Find where the given text appears and provide that cell's center as [X, Y] coordinate. 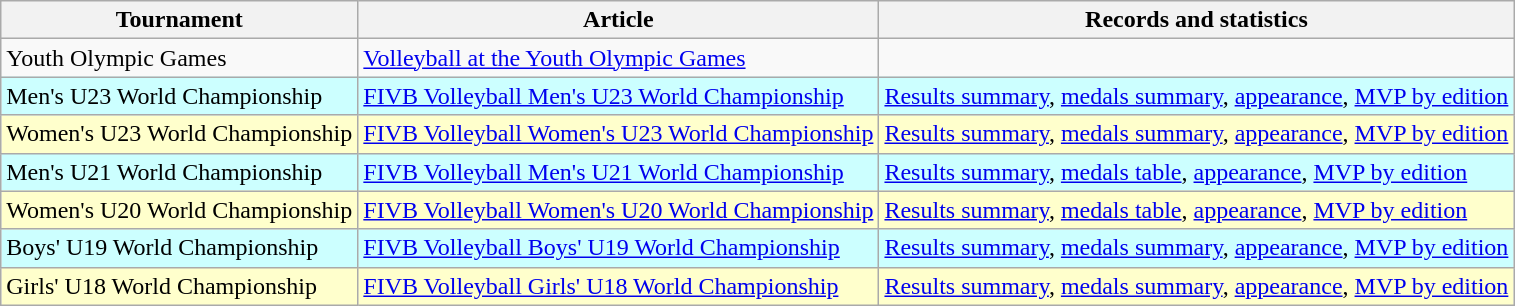
FIVB Volleyball Men's U23 World Championship [618, 96]
Women's U23 World Championship [180, 134]
Men's U21 World Championship [180, 172]
Tournament [180, 20]
FIVB Volleyball Men's U21 World Championship [618, 172]
Girls' U18 World Championship [180, 286]
FIVB Volleyball Women's U23 World Championship [618, 134]
Records and statistics [1196, 20]
Boys' U19 World Championship [180, 248]
Men's U23 World Championship [180, 96]
Women's U20 World Championship [180, 210]
FIVB Volleyball Boys' U19 World Championship [618, 248]
Youth Olympic Games [180, 58]
FIVB Volleyball Women's U20 World Championship [618, 210]
FIVB Volleyball Girls' U18 World Championship [618, 286]
Volleyball at the Youth Olympic Games [618, 58]
Article [618, 20]
